Determine the (X, Y) coordinate at the center of the cell enclosing the given text.  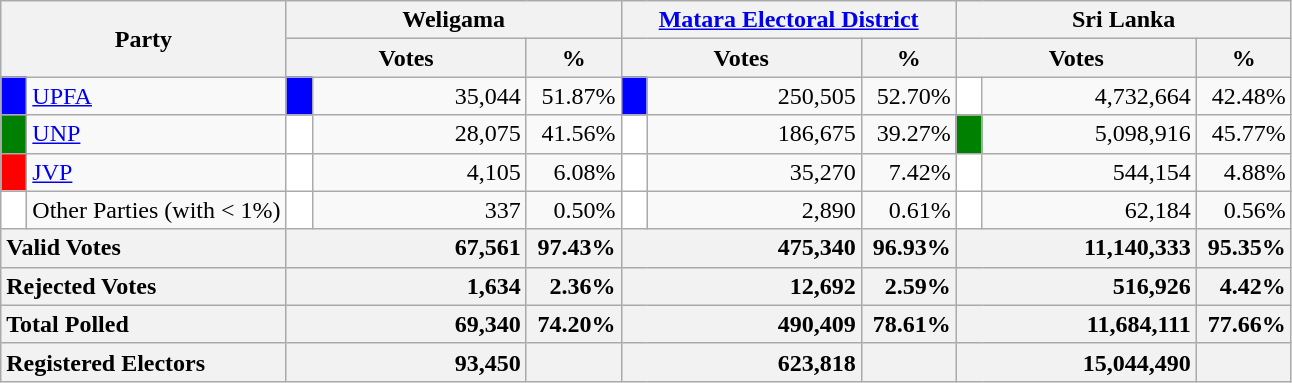
78.61% (908, 324)
Total Polled (144, 324)
45.77% (1244, 134)
62,184 (1089, 210)
96.93% (908, 248)
5,098,916 (1089, 134)
0.50% (574, 210)
337 (419, 210)
186,675 (754, 134)
67,561 (406, 248)
623,818 (741, 362)
69,340 (406, 324)
7.42% (908, 172)
0.61% (908, 210)
35,044 (419, 96)
490,409 (741, 324)
516,926 (1076, 286)
JVP (156, 172)
11,684,111 (1076, 324)
2.59% (908, 286)
95.35% (1244, 248)
4.42% (1244, 286)
4.88% (1244, 172)
Matara Electoral District (788, 20)
11,140,333 (1076, 248)
1,634 (406, 286)
UPFA (156, 96)
93,450 (406, 362)
15,044,490 (1076, 362)
42.48% (1244, 96)
2.36% (574, 286)
250,505 (754, 96)
Sri Lanka (1124, 20)
35,270 (754, 172)
6.08% (574, 172)
Party (144, 39)
28,075 (419, 134)
4,732,664 (1089, 96)
0.56% (1244, 210)
544,154 (1089, 172)
2,890 (754, 210)
Registered Electors (144, 362)
UNP (156, 134)
74.20% (574, 324)
52.70% (908, 96)
41.56% (574, 134)
97.43% (574, 248)
Other Parties (with < 1%) (156, 210)
475,340 (741, 248)
39.27% (908, 134)
4,105 (419, 172)
Valid Votes (144, 248)
51.87% (574, 96)
Weligama (454, 20)
Rejected Votes (144, 286)
12,692 (741, 286)
77.66% (1244, 324)
